Identify which cell holds the provided text, then report its (x, y) central coordinate. 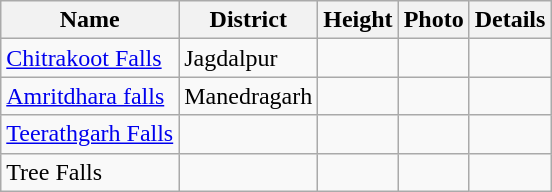
Tree Falls (90, 172)
District (248, 20)
Jagdalpur (248, 58)
Photo (434, 20)
Details (510, 20)
Height (358, 20)
Manedragarh (248, 96)
Chitrakoot Falls (90, 58)
Teerathgarh Falls (90, 134)
Name (90, 20)
Amritdhara falls (90, 96)
